Output the [x, y] coordinate of the center of the cell containing the given text.  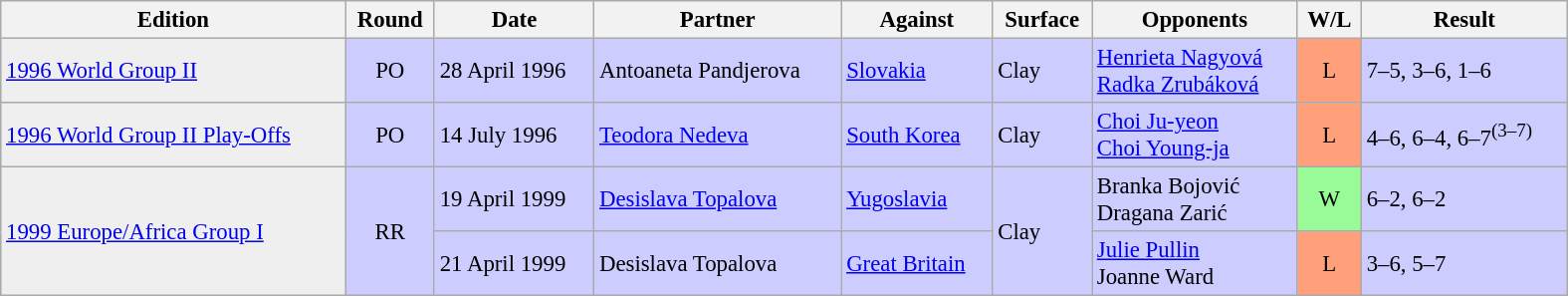
South Korea [917, 136]
Result [1463, 20]
Yugoslavia [917, 199]
Slovakia [917, 72]
Against [917, 20]
1999 Europe/Africa Group I [173, 231]
Julie Pullin Joanne Ward [1195, 263]
1996 World Group II Play-Offs [173, 136]
Surface [1042, 20]
6–2, 6–2 [1463, 199]
Choi Ju-yeon Choi Young-ja [1195, 136]
21 April 1999 [514, 263]
Partner [718, 20]
Antoaneta Pandjerova [718, 72]
W [1329, 199]
RR [390, 231]
28 April 1996 [514, 72]
3–6, 5–7 [1463, 263]
Henrieta Nagyová Radka Zrubáková [1195, 72]
4–6, 6–4, 6–7(3–7) [1463, 136]
14 July 1996 [514, 136]
W/L [1329, 20]
19 April 1999 [514, 199]
Branka Bojović Dragana Zarić [1195, 199]
Edition [173, 20]
Opponents [1195, 20]
Great Britain [917, 263]
7–5, 3–6, 1–6 [1463, 72]
Teodora Nedeva [718, 136]
1996 World Group II [173, 72]
Date [514, 20]
Round [390, 20]
